Find where the given text appears and provide that cell's center as [X, Y] coordinate. 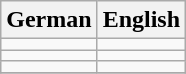
German [49, 20]
English [141, 20]
